Scan for the cell matching the given text and deliver its [x, y] coordinate at center. 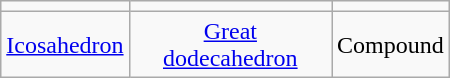
Icosahedron [65, 44]
Great dodecahedron [230, 44]
Compound [391, 44]
